Extract the (x, y) coordinate from the center of the cell holding the provided text.  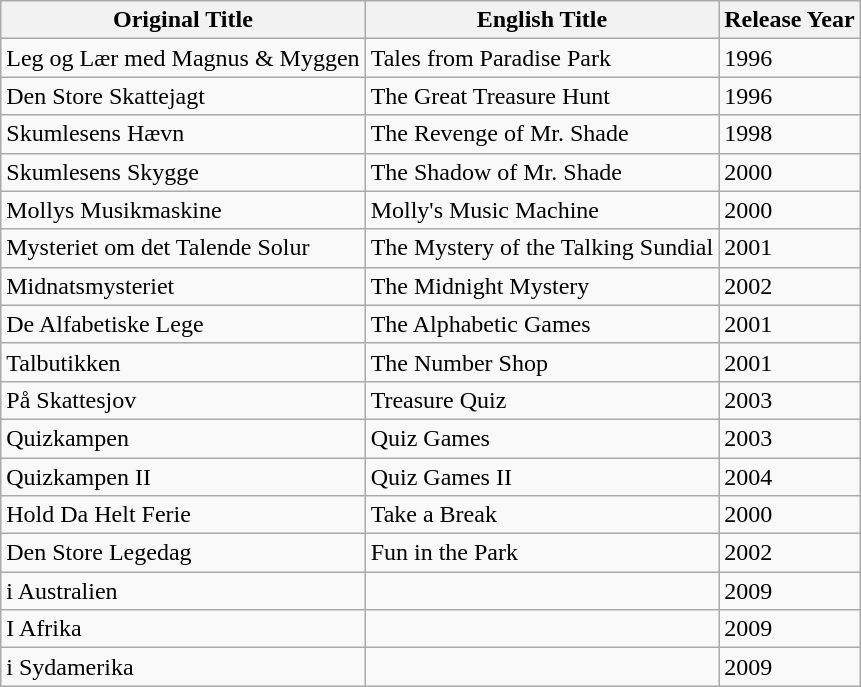
Release Year (790, 20)
1998 (790, 134)
Original Title (183, 20)
Leg og Lær med Magnus & Myggen (183, 58)
Treasure Quiz (542, 400)
The Midnight Mystery (542, 286)
Quiz Games II (542, 477)
Mysteriet om det Talende Solur (183, 248)
Den Store Legedag (183, 553)
Take a Break (542, 515)
Quiz Games (542, 438)
Tales from Paradise Park (542, 58)
2004 (790, 477)
The Number Shop (542, 362)
Fun in the Park (542, 553)
i Australien (183, 591)
The Shadow of Mr. Shade (542, 172)
The Alphabetic Games (542, 324)
Hold Da Helt Ferie (183, 515)
Mollys Musikmaskine (183, 210)
The Great Treasure Hunt (542, 96)
Skumlesens Hævn (183, 134)
The Mystery of the Talking Sundial (542, 248)
Skumlesens Skygge (183, 172)
På Skattesjov (183, 400)
Molly's Music Machine (542, 210)
Quizkampen (183, 438)
Talbutikken (183, 362)
Quizkampen II (183, 477)
Midnatsmysteriet (183, 286)
De Alfabetiske Lege (183, 324)
I Afrika (183, 629)
i Sydamerika (183, 667)
The Revenge of Mr. Shade (542, 134)
English Title (542, 20)
Den Store Skattejagt (183, 96)
